Find where the given text appears and provide that cell's center as (x, y) coordinate. 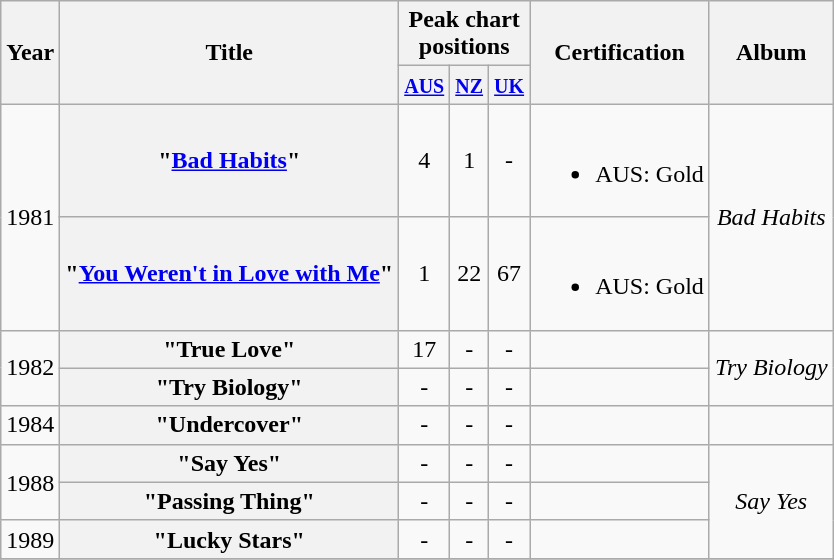
Bad Habits (771, 217)
22 (470, 274)
"Say Yes" (230, 463)
UK (510, 85)
Album (771, 52)
Peak chartpositions (464, 34)
Say Yes (771, 501)
Year (30, 52)
1984 (30, 425)
"True Love" (230, 349)
"Bad Habits" (230, 160)
1989 (30, 539)
Try Biology (771, 368)
"Passing Thing" (230, 501)
"Try Biology" (230, 387)
4 (424, 160)
1982 (30, 368)
1981 (30, 217)
NZ (470, 85)
1988 (30, 482)
67 (510, 274)
"You Weren't in Love with Me" (230, 274)
Certification (620, 52)
"Undercover" (230, 425)
AUS (424, 85)
"Lucky Stars" (230, 539)
17 (424, 349)
Title (230, 52)
